Identify which cell holds the provided text, then report its [X, Y] central coordinate. 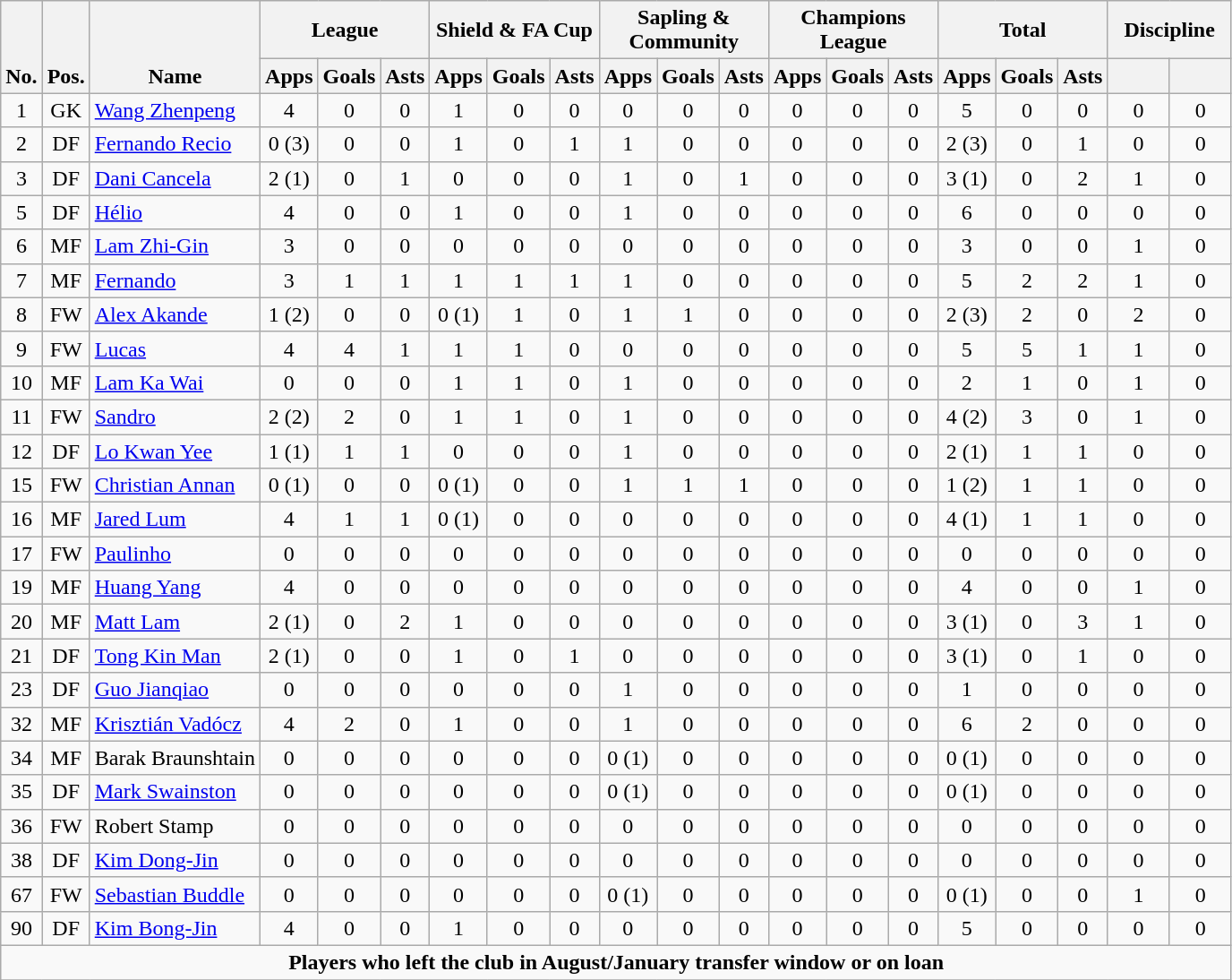
No. [21, 47]
Players who left the club in August/January transfer window or on loan [616, 962]
Fernando Recio [175, 144]
8 [21, 314]
38 [21, 860]
Pos. [66, 47]
Huang Yang [175, 588]
Shield & FA Cup [514, 30]
36 [21, 826]
Robert Stamp [175, 826]
Krisztián Vadócz [175, 724]
2 (2) [289, 417]
League [346, 30]
Champions League [852, 30]
Jared Lum [175, 520]
9 [21, 348]
Paulinho [175, 554]
Lo Kwan Yee [175, 451]
Hélio [175, 212]
20 [21, 622]
Fernando [175, 280]
23 [21, 690]
Sandro [175, 417]
19 [21, 588]
Sebastian Buddle [175, 894]
GK [66, 110]
Tong Kin Man [175, 656]
Lucas [175, 348]
Discipline [1169, 30]
Alex Akande [175, 314]
Wang Zhenpeng [175, 110]
Barak Braunshtain [175, 758]
Kim Bong-Jin [175, 928]
10 [21, 383]
21 [21, 656]
Guo Jianqiao [175, 690]
Christian Annan [175, 486]
Lam Ka Wai [175, 383]
1 (1) [289, 451]
4 (2) [967, 417]
90 [21, 928]
16 [21, 520]
Total [1022, 30]
Lam Zhi-Gin [175, 246]
35 [21, 792]
Mark Swainston [175, 792]
7 [21, 280]
4 (1) [967, 520]
32 [21, 724]
11 [21, 417]
17 [21, 554]
15 [21, 486]
0 (3) [289, 144]
Name [175, 47]
Kim Dong-Jin [175, 860]
Matt Lam [175, 622]
Dani Cancela [175, 178]
67 [21, 894]
12 [21, 451]
Sapling & Community [684, 30]
34 [21, 758]
